Identify which cell holds the provided text, then report its [x, y] central coordinate. 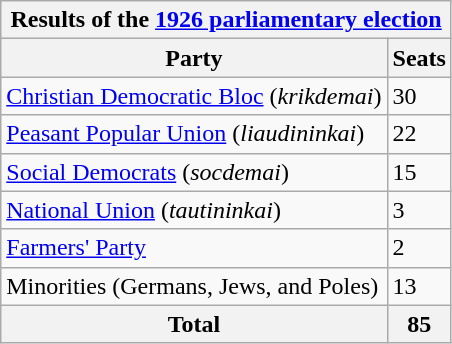
30 [419, 96]
National Union (tautininkai) [194, 210]
Results of the 1926 parliamentary election [226, 20]
Peasant Popular Union (liaudininkai) [194, 134]
Farmers' Party [194, 248]
Party [194, 58]
85 [419, 324]
Social Democrats (socdemai) [194, 172]
Seats [419, 58]
3 [419, 210]
15 [419, 172]
Christian Democratic Bloc (krikdemai) [194, 96]
2 [419, 248]
22 [419, 134]
Minorities (Germans, Jews, and Poles) [194, 286]
13 [419, 286]
Total [194, 324]
